Return the [x, y] coordinate for the center point of the cell that contains the specified text.  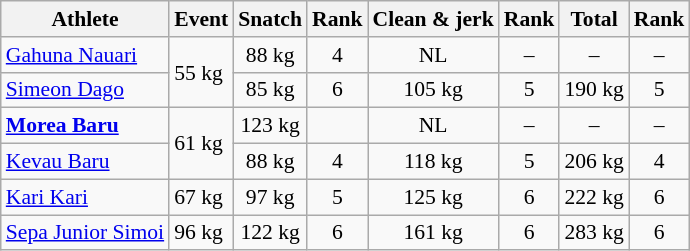
Simeon Dago [85, 90]
118 kg [434, 162]
97 kg [270, 197]
Kevau Baru [85, 162]
125 kg [434, 197]
Total [594, 19]
Athlete [85, 19]
61 kg [201, 144]
Kari Kari [85, 197]
Gahuna Nauari [85, 55]
Sepa Junior Simoi [85, 233]
105 kg [434, 90]
96 kg [201, 233]
67 kg [201, 197]
85 kg [270, 90]
Snatch [270, 19]
283 kg [594, 233]
161 kg [434, 233]
222 kg [594, 197]
Morea Baru [85, 126]
55 kg [201, 72]
Clean & jerk [434, 19]
206 kg [594, 162]
122 kg [270, 233]
190 kg [594, 90]
Event [201, 19]
123 kg [270, 126]
